Extract the [x, y] coordinate from the center of the cell holding the provided text.  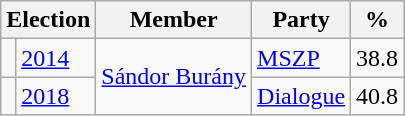
2014 [56, 58]
% [378, 20]
Sándor Burány [174, 77]
40.8 [378, 96]
2018 [56, 96]
Election [48, 20]
MSZP [302, 58]
38.8 [378, 58]
Dialogue [302, 96]
Member [174, 20]
Party [302, 20]
